Locate the cell with the specified text and output its (x, y) center coordinate. 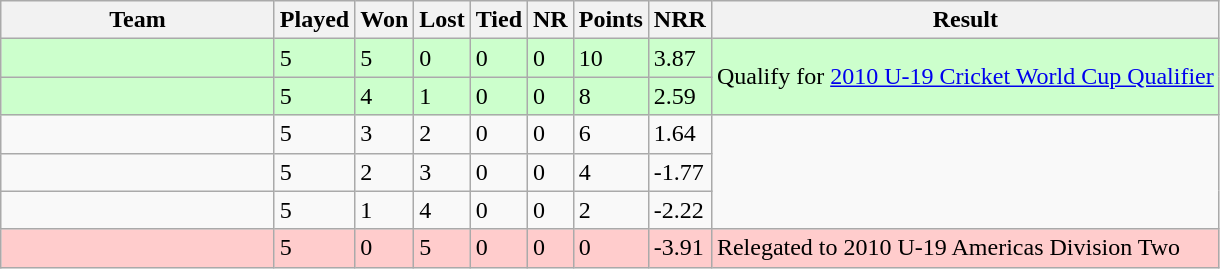
1.64 (680, 134)
-2.22 (680, 210)
Relegated to 2010 U-19 Americas Division Two (965, 248)
Lost (442, 20)
Team (138, 20)
10 (610, 58)
6 (610, 134)
2.59 (680, 96)
Result (965, 20)
Qualify for 2010 U-19 Cricket World Cup Qualifier (965, 77)
Points (610, 20)
-1.77 (680, 172)
NR (551, 20)
NRR (680, 20)
Tied (498, 20)
-3.91 (680, 248)
3.87 (680, 58)
Played (314, 20)
8 (610, 96)
Won (384, 20)
